Locate the cell with the specified text and output its (X, Y) center coordinate. 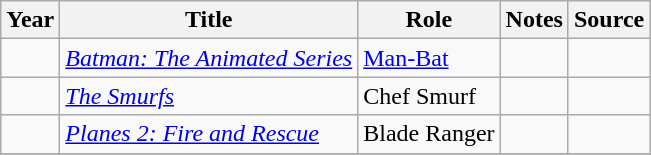
The Smurfs (209, 96)
Blade Ranger (429, 134)
Batman: The Animated Series (209, 58)
Notes (534, 20)
Chef Smurf (429, 96)
Man-Bat (429, 58)
Role (429, 20)
Source (608, 20)
Planes 2: Fire and Rescue (209, 134)
Year (30, 20)
Title (209, 20)
